Pinpoint the cell where the given text exists, returning its (x, y) midpoint coordinate. 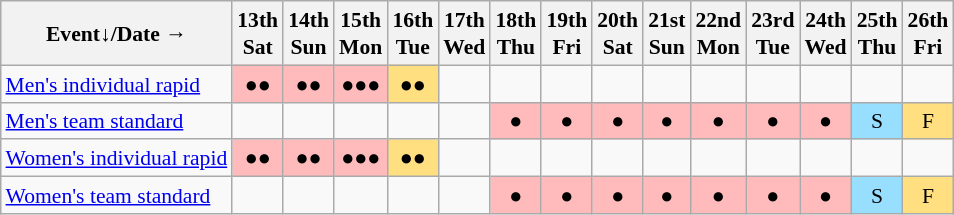
Men's team standard (117, 120)
Women's team standard (117, 194)
25thThu (878, 33)
19thFri (566, 33)
18thThu (516, 33)
16thTue (412, 33)
22ndMon (718, 33)
14thSun (308, 33)
26thFri (928, 33)
17thWed (464, 33)
Event↓/Date → (117, 33)
23rdTue (772, 33)
24thWed (826, 33)
13thSat (258, 33)
Women's individual rapid (117, 158)
21stSun (666, 33)
Men's individual rapid (117, 84)
20thSat (618, 33)
15thMon (360, 33)
